Return the (X, Y) coordinate for the center point of the cell that contains the specified text.  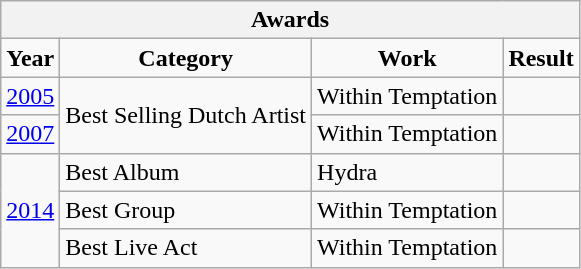
Work (408, 58)
Awards (290, 20)
Result (541, 58)
Best Album (186, 172)
2005 (30, 96)
Best Group (186, 210)
2014 (30, 210)
Hydra (408, 172)
2007 (30, 134)
Year (30, 58)
Category (186, 58)
Best Selling Dutch Artist (186, 115)
Best Live Act (186, 248)
